Find where the given text appears and provide that cell's center as [x, y] coordinate. 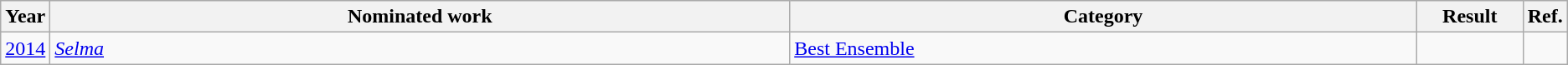
Selma [420, 48]
Nominated work [420, 17]
Result [1469, 17]
Year [25, 17]
Best Ensemble [1104, 48]
2014 [25, 48]
Category [1104, 17]
Ref. [1545, 17]
